Search for the cell housing the specified text and yield its [X, Y] center coordinate. 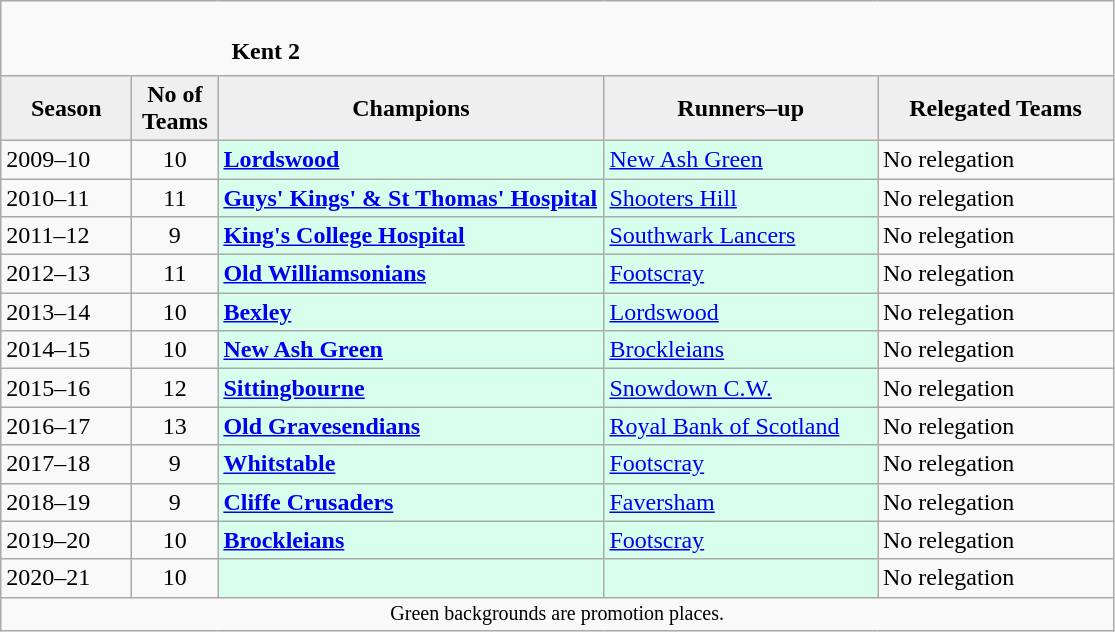
Season [66, 108]
Relegated Teams [996, 108]
12 [175, 388]
Cliffe Crusaders [411, 502]
Guys' Kings' & St Thomas' Hospital [411, 197]
Sittingbourne [411, 388]
Whitstable [411, 464]
No of Teams [175, 108]
2009–10 [66, 159]
Green backgrounds are promotion places. [558, 614]
Old Gravesendians [411, 426]
2013–14 [66, 312]
Snowdown C.W. [741, 388]
2020–21 [66, 578]
2016–17 [66, 426]
2011–12 [66, 236]
2017–18 [66, 464]
Royal Bank of Scotland [741, 426]
Champions [411, 108]
Bexley [411, 312]
Old Williamsonians [411, 274]
2010–11 [66, 197]
13 [175, 426]
2012–13 [66, 274]
King's College Hospital [411, 236]
Southwark Lancers [741, 236]
Faversham [741, 502]
Shooters Hill [741, 197]
2015–16 [66, 388]
2014–15 [66, 350]
2019–20 [66, 540]
2018–19 [66, 502]
Runners–up [741, 108]
